Provide the (x, y) coordinate of the cell's center where the given text is located.  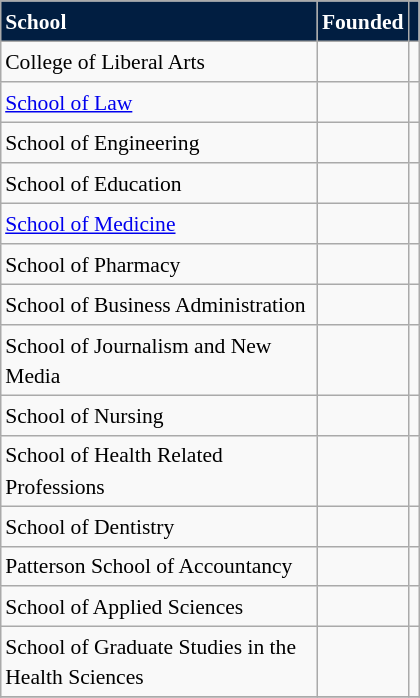
School of Pharmacy (158, 263)
School of Journalism and New Media (158, 360)
School of Nursing (158, 415)
Founded (363, 21)
Patterson School of Accountancy (158, 566)
School of Graduate Studies in the Health Sciences (158, 662)
School (158, 21)
College of Liberal Arts (158, 62)
School of Medicine (158, 223)
School of Applied Sciences (158, 606)
School of Engineering (158, 142)
School of Dentistry (158, 526)
School of Education (158, 183)
School of Health Related Professions (158, 470)
School of Business Administration (158, 304)
School of Law (158, 102)
